Locate the cell with the specified text and output its (x, y) center coordinate. 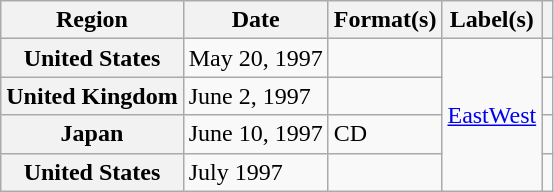
Date (256, 20)
Label(s) (492, 20)
EastWest (492, 115)
United Kingdom (92, 96)
June 2, 1997 (256, 96)
June 10, 1997 (256, 134)
July 1997 (256, 172)
Region (92, 20)
Japan (92, 134)
May 20, 1997 (256, 58)
CD (385, 134)
Format(s) (385, 20)
